Extract the (x, y) coordinate from the center of the cell holding the provided text.  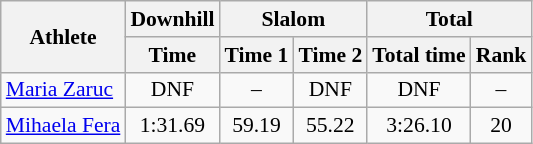
Total (449, 19)
55.22 (330, 126)
Rank (502, 55)
Slalom (293, 19)
Time 1 (256, 55)
59.19 (256, 126)
Time (172, 55)
3:26.10 (418, 126)
Athlete (64, 36)
Downhill (172, 19)
1:31.69 (172, 126)
Maria Zaruc (64, 90)
20 (502, 126)
Mihaela Fera (64, 126)
Time 2 (330, 55)
Total time (418, 55)
